Search for the cell housing the specified text and yield its (X, Y) center coordinate. 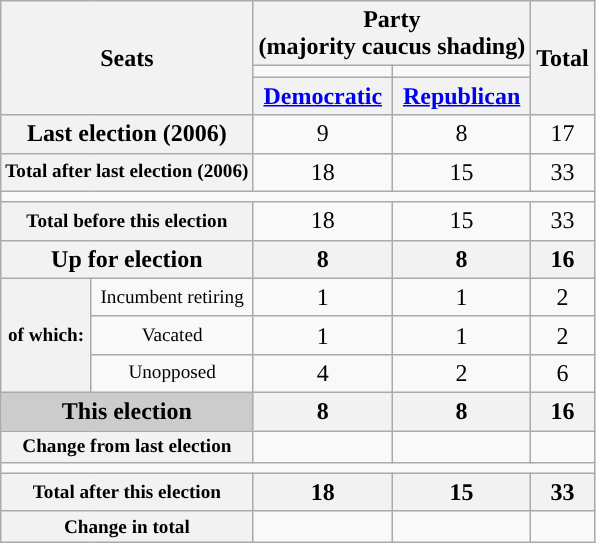
Total before this election (127, 221)
Change from last election (127, 446)
Total after this election (127, 492)
Total (563, 58)
Incumbent retiring (172, 297)
6 (563, 373)
Seats (127, 58)
Republican (461, 96)
17 (563, 134)
4 (323, 373)
Democratic (323, 96)
9 (323, 134)
of which: (46, 335)
Unopposed (172, 373)
Up for election (127, 259)
This election (127, 411)
Total after last election (2006) (127, 172)
Change in total (127, 527)
Party(majority caucus shading) (392, 34)
Vacated (172, 335)
Last election (2006) (127, 134)
